Provide the (X, Y) coordinate of the cell's center where the given text is located.  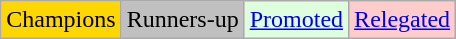
Relegated (402, 20)
Champions (61, 20)
Runners-up (182, 20)
Promoted (296, 20)
